Detect which cell encompasses the target text, then output its [X, Y] center coordinate. 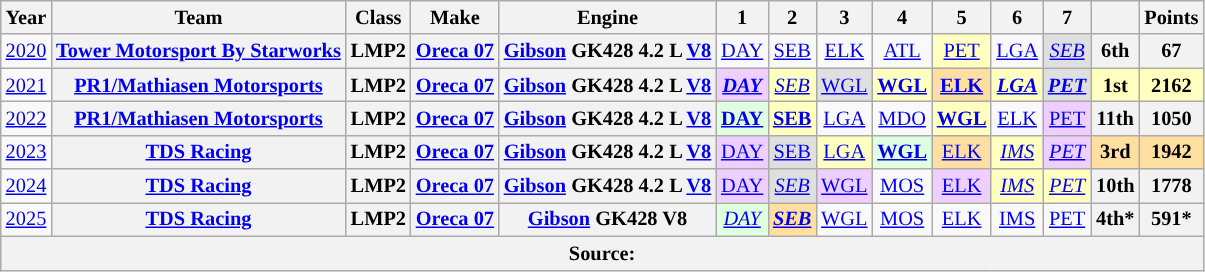
2025 [26, 219]
Class [378, 17]
2 [792, 17]
3rd [1115, 152]
MDO [902, 118]
67 [1171, 51]
1050 [1171, 118]
7 [1067, 17]
Source: [602, 253]
Tower Motorsport By Starworks [198, 51]
10th [1115, 186]
2024 [26, 186]
11th [1115, 118]
2162 [1171, 85]
2022 [26, 118]
2023 [26, 152]
Engine [608, 17]
1942 [1171, 152]
6 [1017, 17]
Year [26, 17]
1778 [1171, 186]
Gibson GK428 V8 [608, 219]
1 [742, 17]
Points [1171, 17]
1st [1115, 85]
2021 [26, 85]
Make [455, 17]
ATL [902, 51]
4th* [1115, 219]
5 [962, 17]
591* [1171, 219]
2020 [26, 51]
3 [844, 17]
4 [902, 17]
Team [198, 17]
6th [1115, 51]
